Scan for the cell matching the given text and deliver its (X, Y) coordinate at center. 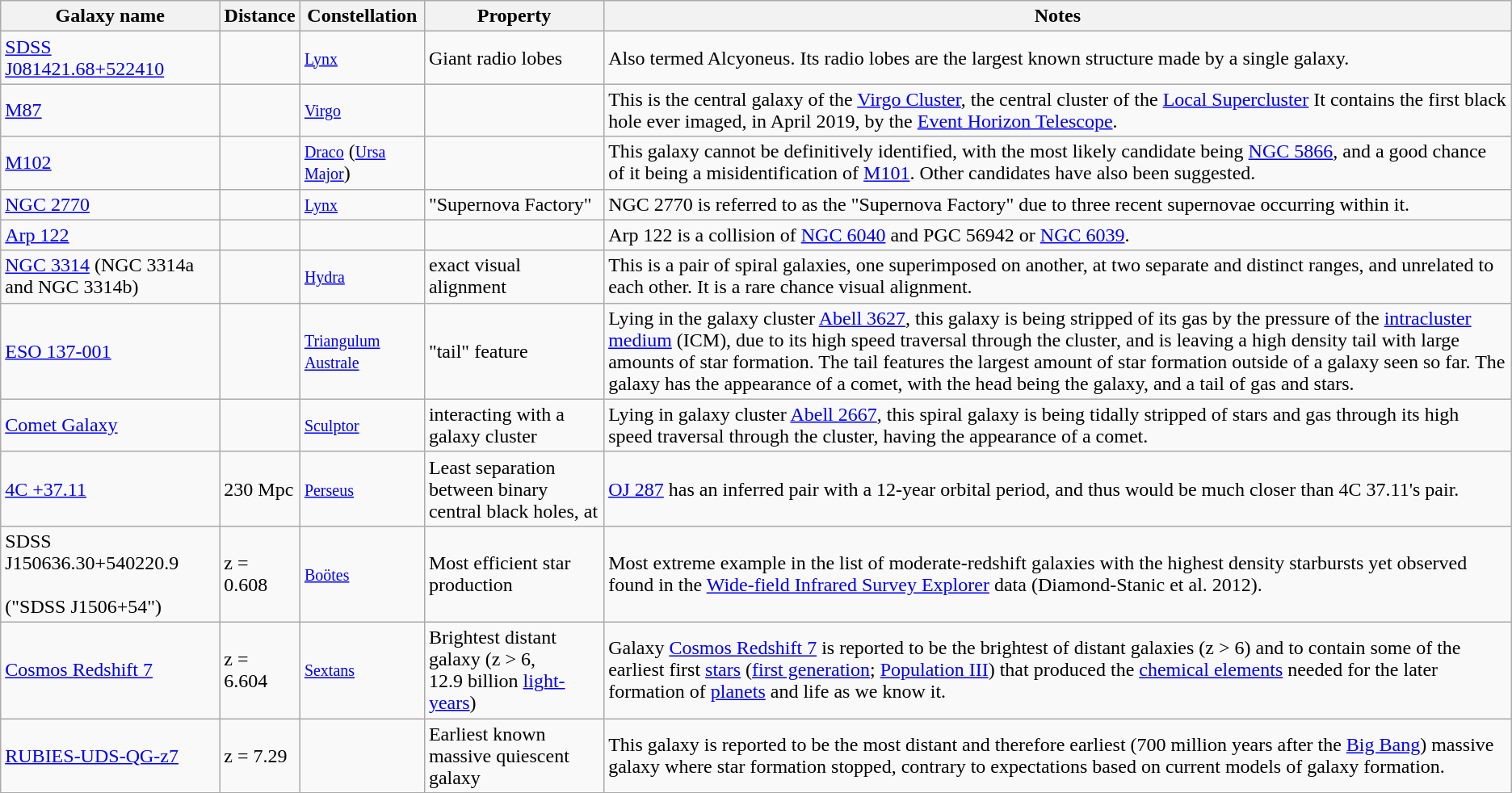
ESO 137-001 (110, 350)
exact visual alignment (514, 276)
Notes (1058, 16)
Virgo (362, 110)
"Supernova Factory" (514, 204)
Perseus (362, 489)
z = 7.29 (260, 756)
z = 6.604 (260, 670)
Triangulum Australe (362, 350)
RUBIES-UDS-QG-z7 (110, 756)
230 Mpc (260, 489)
Sextans (362, 670)
Galaxy name (110, 16)
Comet Galaxy (110, 425)
Draco (Ursa Major) (362, 163)
Hydra (362, 276)
OJ 287 has an inferred pair with a 12-year orbital period, and thus would be much closer than 4C 37.11's pair. (1058, 489)
z = 0.608 (260, 573)
Most efficient star production (514, 573)
SDSS J150636.30+540220.9("SDSS J1506+54") (110, 573)
Also termed Alcyoneus. Its radio lobes are the largest known structure made by a single galaxy. (1058, 58)
Arp 122 is a collision of NGC 6040 and PGC 56942 or NGC 6039. (1058, 235)
NGC 2770 is referred to as the "Supernova Factory" due to three recent supernovae occurring within it. (1058, 204)
Property (514, 16)
Brightest distant galaxy (z > 6, 12.9 billion light-years) (514, 670)
Constellation (362, 16)
Giant radio lobes (514, 58)
"tail" feature (514, 350)
interacting with a galaxy cluster (514, 425)
Sculptor (362, 425)
Cosmos Redshift 7 (110, 670)
Boötes (362, 573)
4C +37.11 (110, 489)
M87 (110, 110)
Distance (260, 16)
Earliest known massive quiescent galaxy (514, 756)
SDSS J081421.68+522410 (110, 58)
NGC 3314 (NGC 3314a and NGC 3314b) (110, 276)
M102 (110, 163)
Arp 122 (110, 235)
NGC 2770 (110, 204)
Least separation between binary central black holes, at (514, 489)
